From the cell containing the given text, extract its center point as (x, y) coordinate. 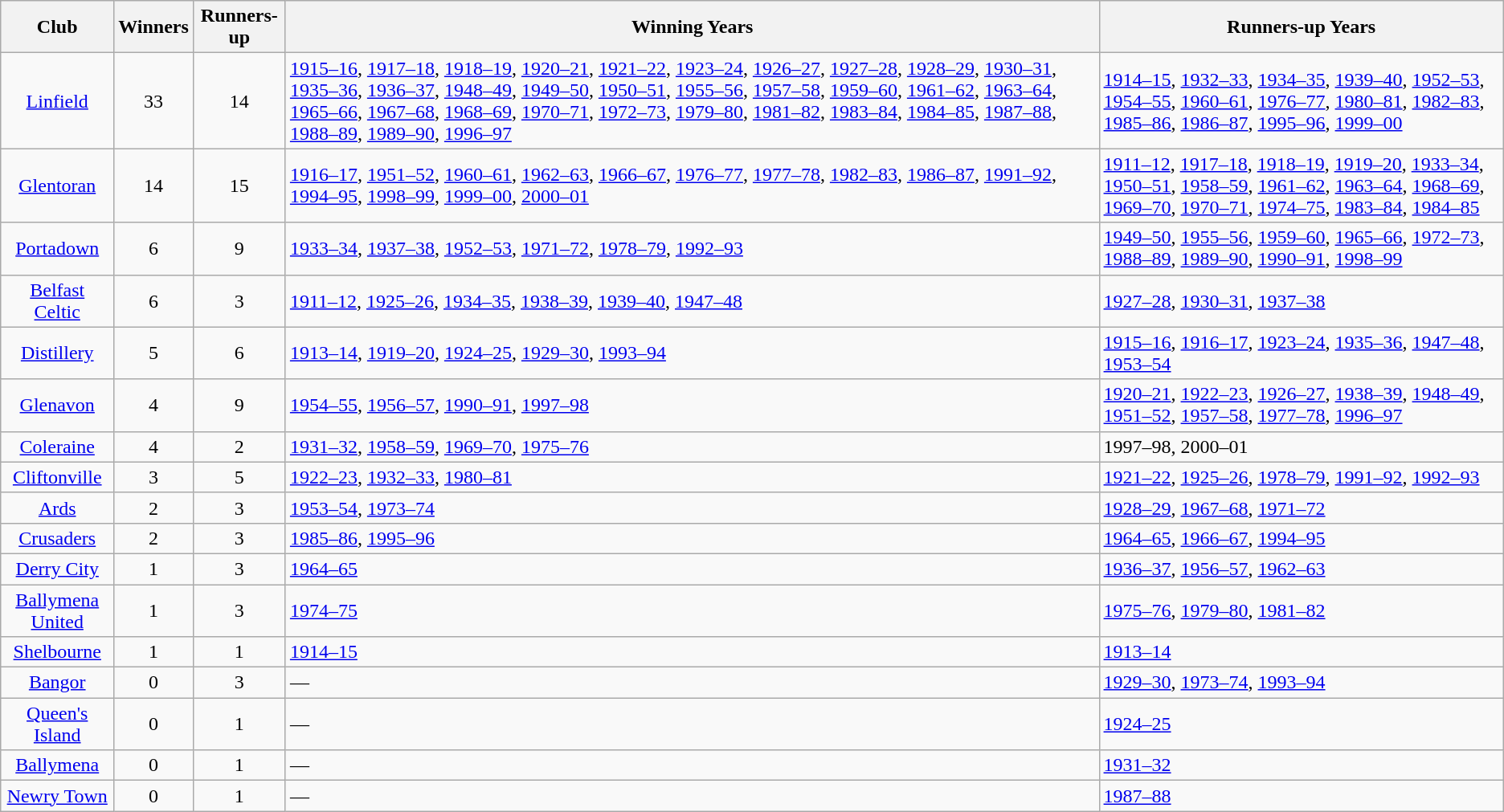
1911–12, 1925–26, 1934–35, 1938–39, 1939–40, 1947–48 (693, 300)
Linfield (58, 101)
1922–23, 1932–33, 1980–81 (693, 477)
Club (58, 27)
1964–65 (693, 569)
Runners-up (239, 27)
1985–86, 1995–96 (693, 538)
Ballymena (58, 765)
1975–76, 1979–80, 1981–82 (1302, 610)
Cliftonville (58, 477)
1915–16, 1916–17, 1923–24, 1935–36, 1947–48, 1953–54 (1302, 353)
Belfast Celtic (58, 300)
Ards (58, 508)
1936–37, 1956–57, 1962–63 (1302, 569)
1920–21, 1922–23, 1926–27, 1938–39, 1948–49, 1951–52, 1957–58, 1977–78, 1996–97 (1302, 405)
Winners (154, 27)
Crusaders (58, 538)
1916–17, 1951–52, 1960–61, 1962–63, 1966–67, 1976–77, 1977–78, 1982–83, 1986–87, 1991–92, 1994–95, 1998–99, 1999–00, 2000–01 (693, 186)
Runners-up Years (1302, 27)
1974–75 (693, 610)
1929–30, 1973–74, 1993–94 (1302, 683)
1953–54, 1973–74 (693, 508)
Winning Years (693, 27)
1914–15 (693, 652)
1914–15, 1932–33, 1934–35, 1939–40, 1952–53, 1954–55, 1960–61, 1976–77, 1980–81, 1982–83, 1985–86, 1986–87, 1995–96, 1999–00 (1302, 101)
Portadown (58, 249)
1964–65, 1966–67, 1994–95 (1302, 538)
1933–34, 1937–38, 1952–53, 1971–72, 1978–79, 1992–93 (693, 249)
Glenavon (58, 405)
1911–12, 1917–18, 1918–19, 1919–20, 1933–34, 1950–51, 1958–59, 1961–62, 1963–64, 1968–69, 1969–70, 1970–71, 1974–75, 1983–84, 1984–85 (1302, 186)
Shelbourne (58, 652)
1913–14 (1302, 652)
33 (154, 101)
15 (239, 186)
Distillery (58, 353)
Derry City (58, 569)
Newry Town (58, 796)
1997–98, 2000–01 (1302, 447)
1931–32 (1302, 765)
1924–25 (1302, 724)
Coleraine (58, 447)
1921–22, 1925–26, 1978–79, 1991–92, 1992–93 (1302, 477)
Glentoran (58, 186)
1928–29, 1967–68, 1971–72 (1302, 508)
Bangor (58, 683)
1954–55, 1956–57, 1990–91, 1997–98 (693, 405)
Queen's Island (58, 724)
Ballymena United (58, 610)
1949–50, 1955–56, 1959–60, 1965–66, 1972–73, 1988–89, 1989–90, 1990–91, 1998–99 (1302, 249)
1987–88 (1302, 796)
1927–28, 1930–31, 1937–38 (1302, 300)
1913–14, 1919–20, 1924–25, 1929–30, 1993–94 (693, 353)
1931–32, 1958–59, 1969–70, 1975–76 (693, 447)
